For the text-containing cell, return its midpoint in (X, Y) coordinate format. 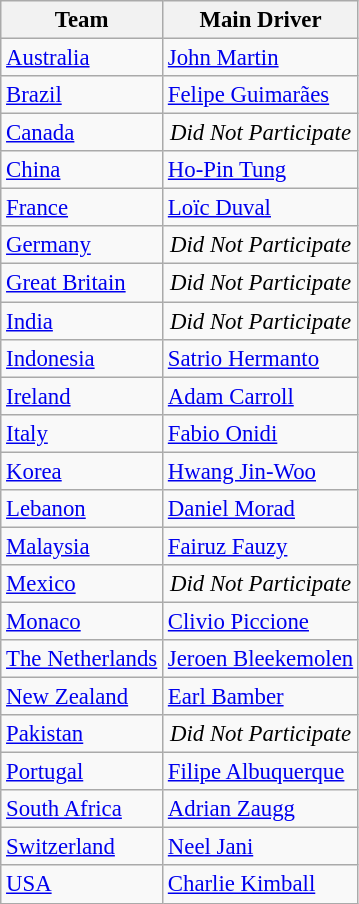
Switzerland (82, 847)
Brazil (82, 95)
Lebanon (82, 509)
Loïc Duval (261, 208)
South Africa (82, 809)
Charlie Kimball (261, 885)
Fabio Onidi (261, 433)
Canada (82, 133)
France (82, 208)
Clivio Piccione (261, 621)
Main Driver (261, 20)
Korea (82, 471)
Jeroen Bleekemolen (261, 659)
Filipe Albuquerque (261, 772)
Hwang Jin-Woo (261, 471)
John Martin (261, 58)
Fairuz Fauzy (261, 546)
Malaysia (82, 546)
Mexico (82, 584)
Neel Jani (261, 847)
Australia (82, 58)
Portugal (82, 772)
New Zealand (82, 697)
USA (82, 885)
Pakistan (82, 734)
India (82, 321)
Satrio Hermanto (261, 358)
Team (82, 20)
Adam Carroll (261, 396)
Indonesia (82, 358)
Great Britain (82, 283)
Monaco (82, 621)
Earl Bamber (261, 697)
Daniel Morad (261, 509)
Adrian Zaugg (261, 809)
Ireland (82, 396)
Italy (82, 433)
Felipe Guimarães (261, 95)
Germany (82, 245)
China (82, 170)
Ho-Pin Tung (261, 170)
The Netherlands (82, 659)
